From the cell containing the given text, extract its center point as [X, Y] coordinate. 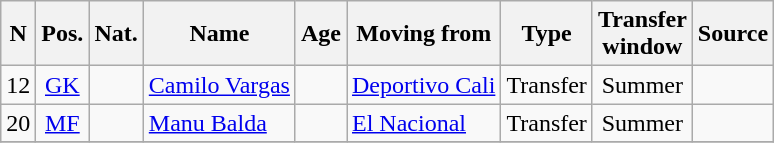
El Nacional [423, 123]
MF [62, 123]
Transferwindow [642, 34]
12 [18, 85]
20 [18, 123]
Source [732, 34]
Type [547, 34]
GK [62, 85]
Deportivo Cali [423, 85]
Camilo Vargas [219, 85]
Manu Balda [219, 123]
N [18, 34]
Nat. [116, 34]
Name [219, 34]
Moving from [423, 34]
Age [320, 34]
Pos. [62, 34]
